Return the [x, y] coordinate for the center point of the cell that contains the specified text.  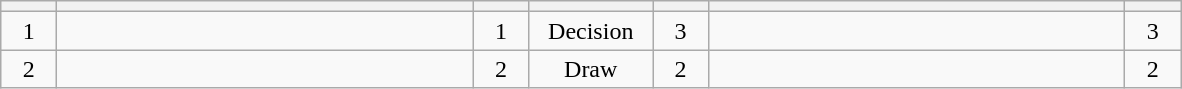
Decision [591, 31]
Draw [591, 69]
